Find where the given text appears and provide that cell's center as (x, y) coordinate. 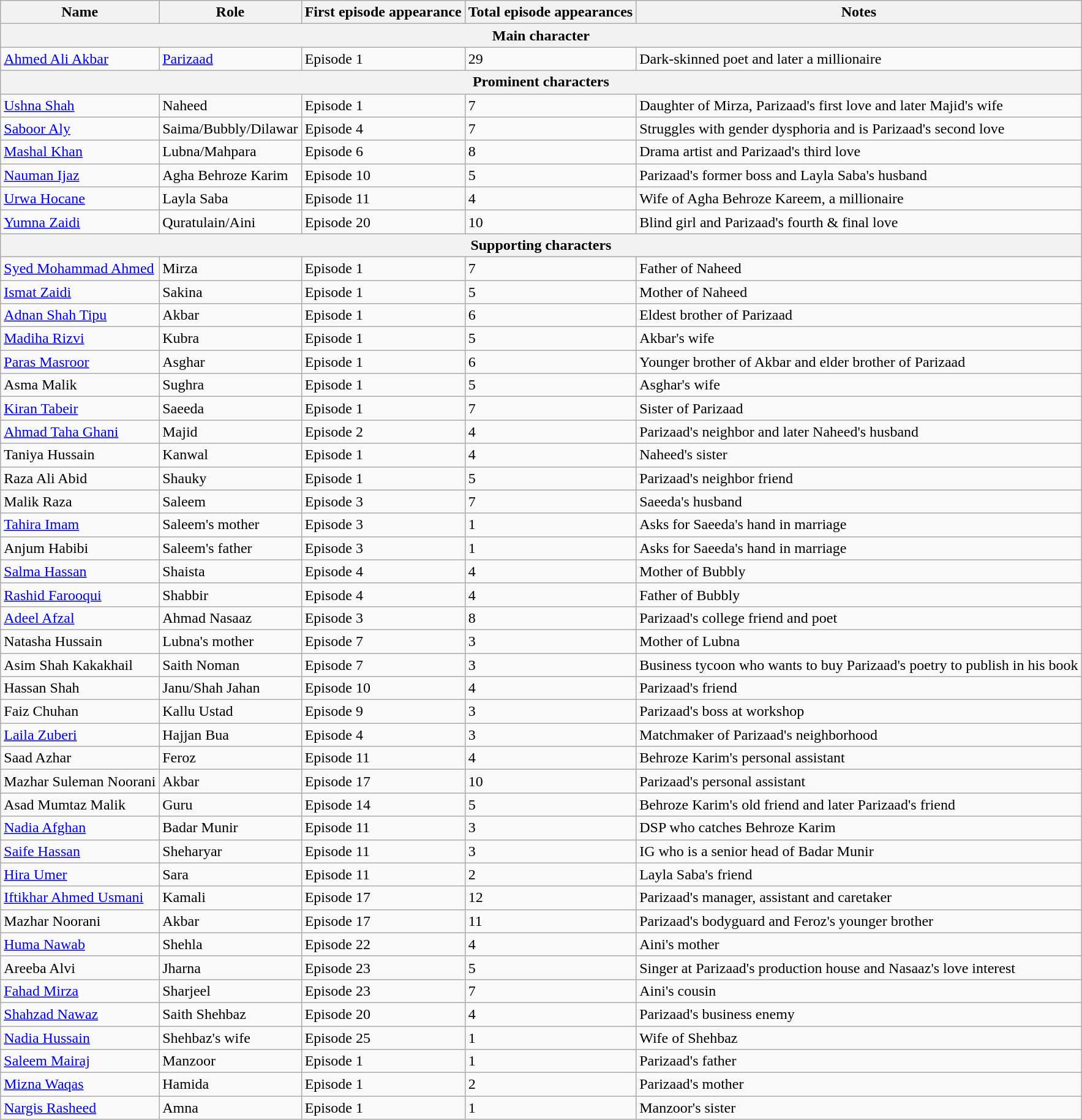
Wife of Agha Behroze Kareem, a millionaire (858, 198)
Behroze Karim's old friend and later Parizaad's friend (858, 805)
Naheed's sister (858, 455)
12 (550, 898)
Taniya Hussain (80, 455)
Kubra (230, 339)
Name (80, 12)
Urwa Hocane (80, 198)
Hira Umer (80, 874)
Episode 6 (383, 152)
Jharna (230, 968)
Naheed (230, 105)
Hassan Shah (80, 688)
Malik Raza (80, 502)
Parizaad's business enemy (858, 1014)
Sara (230, 874)
Huma Nawab (80, 944)
Hamida (230, 1084)
Faiz Chuhan (80, 712)
IG who is a senior head of Badar Munir (858, 851)
Business tycoon who wants to buy Parizaad's poetry to publish in his book (858, 664)
Sakina (230, 292)
Episode 25 (383, 1038)
Adeel Afzal (80, 618)
Saife Hassan (80, 851)
Shahzad Nawaz (80, 1014)
Tahira Imam (80, 525)
Kamali (230, 898)
Adnan Shah Tipu (80, 315)
Iftikhar Ahmed Usmani (80, 898)
Supporting characters (541, 245)
Mother of Lubna (858, 641)
Hajjan Bua (230, 735)
Mazhar Suleman Noorani (80, 781)
Yumna Zaidi (80, 222)
Mashal Khan (80, 152)
Sister of Parizaad (858, 408)
Drama artist and Parizaad's third love (858, 152)
Mother of Naheed (858, 292)
Sheharyar (230, 851)
Notes (858, 12)
Nadia Hussain (80, 1038)
Mirza (230, 268)
Laila Zuberi (80, 735)
Episode 22 (383, 944)
Total episode appearances (550, 12)
Majid (230, 432)
Parizaad's father (858, 1061)
Fahad Mirza (80, 991)
Parizaad's neighbor friend (858, 478)
First episode appearance (383, 12)
Parizaad's college friend and poet (858, 618)
Mizna Waqas (80, 1084)
Saleem's mother (230, 525)
Struggles with gender dysphoria and is Parizaad's second love (858, 129)
Layla Saba's friend (858, 874)
Asim Shah Kakakhail (80, 664)
Paras Masroor (80, 362)
Nadia Afghan (80, 828)
Parizaad (230, 59)
Ahmad Nasaaz (230, 618)
Raza Ali Abid (80, 478)
Ismat Zaidi (80, 292)
Asad Mumtaz Malik (80, 805)
Shehla (230, 944)
Feroz (230, 758)
Manzoor (230, 1061)
Badar Munir (230, 828)
Saleem Mairaj (80, 1061)
Matchmaker of Parizaad's neighborhood (858, 735)
Saboor Aly (80, 129)
Behroze Karim's personal assistant (858, 758)
Parizaad's friend (858, 688)
Saith Noman (230, 664)
Parizaad's boss at workshop (858, 712)
Parizaad's neighbor and later Naheed's husband (858, 432)
Akbar's wife (858, 339)
Asma Malik (80, 385)
Parizaad's mother (858, 1084)
Saeeda's husband (858, 502)
Aini's cousin (858, 991)
Janu/Shah Jahan (230, 688)
Saleem (230, 502)
Saith Shehbaz (230, 1014)
Father of Naheed (858, 268)
Anjum Habibi (80, 548)
Rashid Farooqui (80, 595)
Sughra (230, 385)
11 (550, 921)
Saad Azhar (80, 758)
Layla Saba (230, 198)
Mother of Bubbly (858, 571)
Kanwal (230, 455)
Kallu Ustad (230, 712)
Lubna's mother (230, 641)
DSP who catches Behroze Karim (858, 828)
Ahmad Taha Ghani (80, 432)
Shehbaz's wife (230, 1038)
Nargis Rasheed (80, 1108)
Asghar's wife (858, 385)
Nauman Ijaz (80, 175)
Salma Hassan (80, 571)
Episode 2 (383, 432)
Lubna/Mahpara (230, 152)
Shaista (230, 571)
Quratulain/Aini (230, 222)
Shabbir (230, 595)
Syed Mohammad Ahmed (80, 268)
Wife of Shehbaz (858, 1038)
Ushna Shah (80, 105)
Amna (230, 1108)
Saeeda (230, 408)
Natasha Hussain (80, 641)
Areeba Alvi (80, 968)
Singer at Parizaad's production house and Nasaaz's love interest (858, 968)
Daughter of Mirza, Parizaad's first love and later Majid's wife (858, 105)
29 (550, 59)
Madiha Rizvi (80, 339)
Main character (541, 36)
Mazhar Noorani (80, 921)
Parizaad's bodyguard and Feroz's younger brother (858, 921)
Blind girl and Parizaad's fourth & final love (858, 222)
Guru (230, 805)
Younger brother of Akbar and elder brother of Parizaad (858, 362)
Episode 9 (383, 712)
Saleem's father (230, 548)
Ahmed Ali Akbar (80, 59)
Parizaad's personal assistant (858, 781)
Role (230, 12)
Shauky (230, 478)
Agha Behroze Karim (230, 175)
Aini's mother (858, 944)
Manzoor's sister (858, 1108)
Kiran Tabeir (80, 408)
Dark-skinned poet and later a millionaire (858, 59)
Saima/Bubbly/Dilawar (230, 129)
Eldest brother of Parizaad (858, 315)
Episode 14 (383, 805)
Parizaad's former boss and Layla Saba's husband (858, 175)
Father of Bubbly (858, 595)
Parizaad's manager, assistant and caretaker (858, 898)
Asghar (230, 362)
Sharjeel (230, 991)
Prominent characters (541, 82)
